Find where the given text appears and provide that cell's center as [x, y] coordinate. 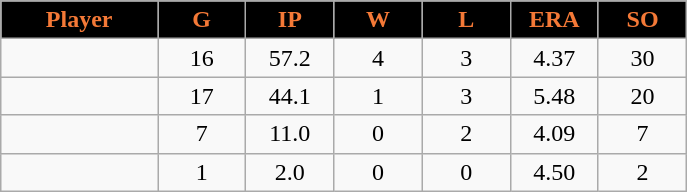
SO [642, 20]
G [202, 20]
IP [290, 20]
57.2 [290, 58]
5.48 [554, 96]
44.1 [290, 96]
17 [202, 96]
2.0 [290, 172]
L [466, 20]
ERA [554, 20]
30 [642, 58]
4 [378, 58]
11.0 [290, 134]
4.37 [554, 58]
4.50 [554, 172]
W [378, 20]
Player [80, 20]
4.09 [554, 134]
16 [202, 58]
20 [642, 96]
